Identify which cell holds the provided text, then report its [x, y] central coordinate. 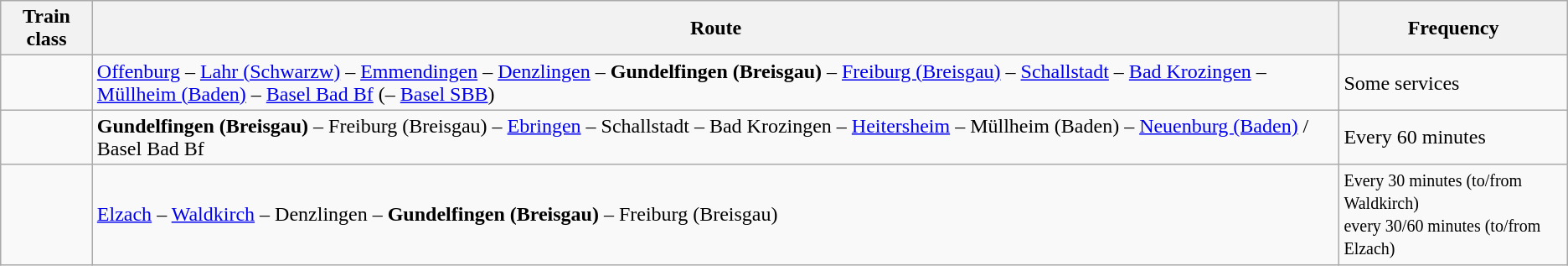
Frequency [1453, 29]
Train class [47, 29]
Elzach – Waldkirch – Denzlingen – Gundelfingen (Breisgau) – Freiburg (Breisgau) [715, 215]
Some services [1453, 82]
Every 30 minutes (to/from Waldkirch)every 30/60 minutes (to/from Elzach) [1453, 215]
Route [715, 29]
Every 60 minutes [1453, 138]
